Pinpoint the cell where the given text exists, returning its (x, y) midpoint coordinate. 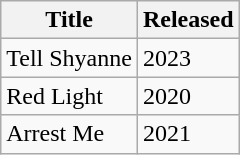
Arrest Me (70, 134)
Red Light (70, 96)
Released (188, 20)
2023 (188, 58)
Tell Shyanne (70, 58)
Title (70, 20)
2020 (188, 96)
2021 (188, 134)
